From the cell containing the given text, extract its center point as [x, y] coordinate. 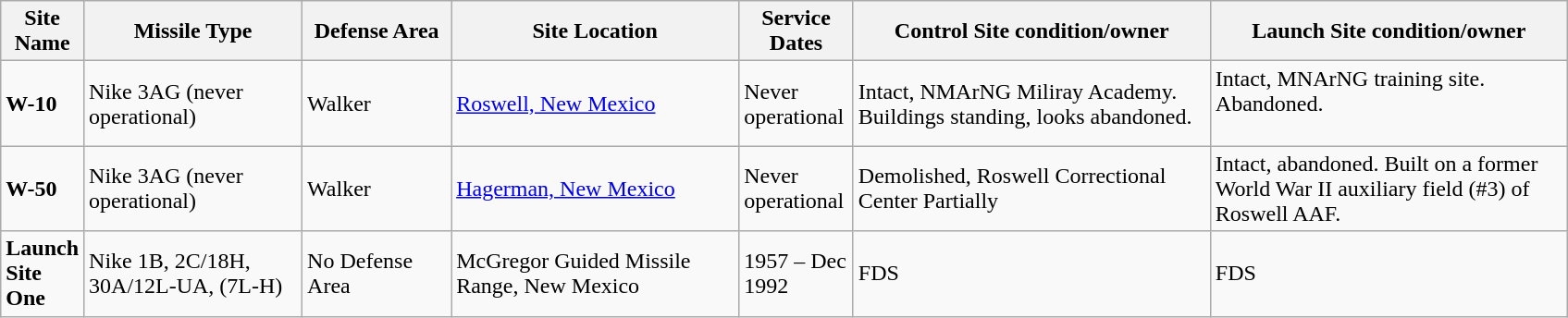
Intact, MNArNG training site. Abandoned. [1389, 104]
Site Name [43, 31]
Control Site condition/owner [1031, 31]
Missile Type [193, 31]
Service Dates [796, 31]
Intact, NMArNG Miliray Academy. Buildings standing, looks abandoned. [1031, 104]
Intact, abandoned. Built on a former World War II auxiliary field (#3) of Roswell AAF. [1389, 189]
Hagerman, New Mexico [596, 189]
Nike 1B, 2C/18H, 30A/12L-UA, (7L-H) [193, 274]
McGregor Guided Missile Range, New Mexico [596, 274]
Site Location [596, 31]
Launch Site condition/owner [1389, 31]
1957 – Dec 1992 [796, 274]
Demolished, Roswell Correctional Center Partially [1031, 189]
W-10 [43, 104]
Launch Site One [43, 274]
Roswell, New Mexico [596, 104]
W-50 [43, 189]
Defense Area [377, 31]
No Defense Area [377, 274]
